Return the [X, Y] coordinate for the center point of the cell that contains the specified text.  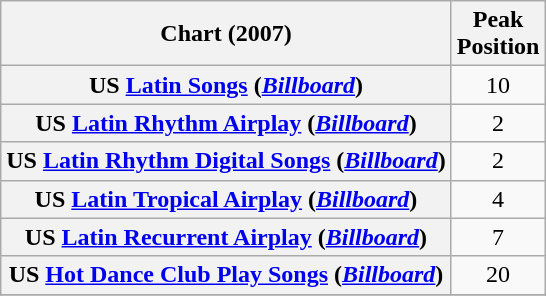
4 [498, 199]
US Latin Recurrent Airplay (Billboard) [226, 237]
US Latin Rhythm Digital Songs (Billboard) [226, 161]
20 [498, 275]
US Hot Dance Club Play Songs (Billboard) [226, 275]
Chart (2007) [226, 34]
US Latin Rhythm Airplay (Billboard) [226, 123]
US Latin Tropical Airplay (Billboard) [226, 199]
Peak Position [498, 34]
7 [498, 237]
10 [498, 85]
US Latin Songs (Billboard) [226, 85]
